From the cell containing the given text, extract its center point as (x, y) coordinate. 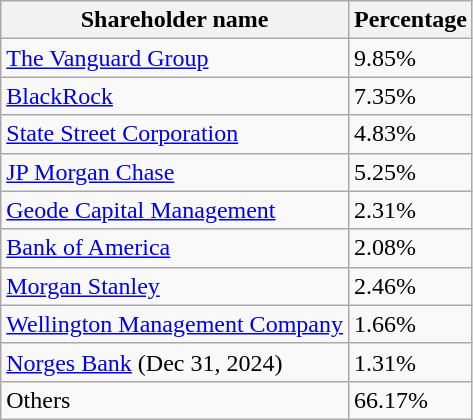
BlackRock (175, 96)
JP Morgan Chase (175, 172)
Geode Capital Management (175, 210)
Others (175, 400)
Morgan Stanley (175, 286)
2.46% (410, 286)
2.31% (410, 210)
1.31% (410, 362)
Wellington Management Company (175, 324)
Bank of America (175, 248)
2.08% (410, 248)
Shareholder name (175, 20)
7.35% (410, 96)
State Street Corporation (175, 134)
Percentage (410, 20)
1.66% (410, 324)
The Vanguard Group (175, 58)
9.85% (410, 58)
4.83% (410, 134)
66.17% (410, 400)
Norges Bank (Dec 31, 2024) (175, 362)
5.25% (410, 172)
